Return [x, y] of the center of cell containing provided text 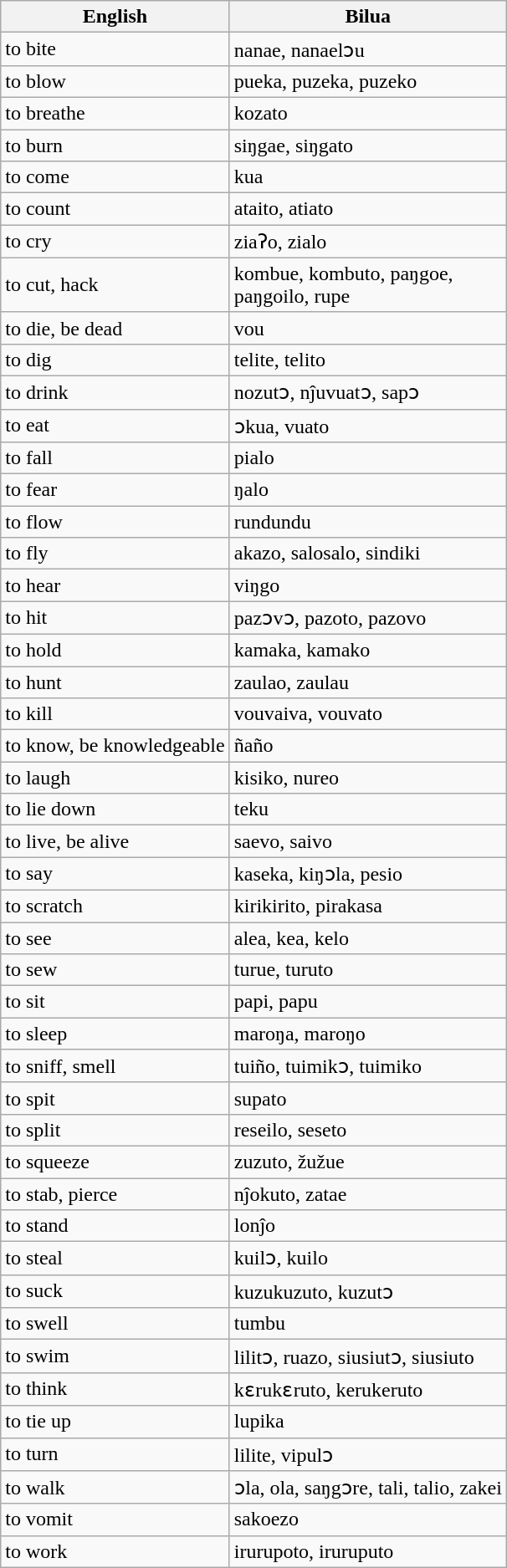
to steal [115, 1259]
kɛrukɛruto, kerukeruto [368, 1389]
to drink [115, 392]
to fear [115, 490]
to breathe [115, 113]
to hold [115, 650]
tuiño, tuimikɔ, tuimiko [368, 1066]
to live, be alive [115, 841]
rundundu [368, 522]
to hunt [115, 682]
to squeeze [115, 1162]
to fly [115, 554]
to dig [115, 360]
to spit [115, 1098]
vou [368, 328]
papi, papu [368, 1002]
to bite [115, 49]
English [115, 17]
to come [115, 177]
ñaño [368, 746]
irurupoto, iruruputo [368, 1551]
to know, be knowledgeable [115, 746]
to eat [115, 426]
ŋalo [368, 490]
sakoezo [368, 1519]
viŋgo [368, 585]
kamaka, kamako [368, 650]
to sit [115, 1002]
to lie down [115, 810]
to blow [115, 81]
to cry [115, 242]
to tie up [115, 1422]
lupika [368, 1422]
zaulao, zaulau [368, 682]
to cut, hack [115, 284]
to die, be dead [115, 328]
to kill [115, 714]
to work [115, 1551]
to split [115, 1130]
to hear [115, 585]
pueka, puzeka, puzeko [368, 81]
Bilua [368, 17]
nozutɔ, nĵuvuatɔ, sapɔ [368, 392]
to swell [115, 1324]
nĵokuto, zatae [368, 1193]
to hit [115, 618]
kirikirito, pirakasa [368, 906]
to laugh [115, 778]
turue, turuto [368, 970]
ɔkua, vuato [368, 426]
to sleep [115, 1034]
kisiko, nureo [368, 778]
lilite, vipulɔ [368, 1454]
ziaʔo, zialo [368, 242]
pialo [368, 458]
kozato [368, 113]
to think [115, 1389]
pazɔvɔ, pazoto, pazovo [368, 618]
to stand [115, 1226]
to sew [115, 970]
to sniff, smell [115, 1066]
to see [115, 937]
to suck [115, 1291]
ataito, atiato [368, 209]
kombue, kombuto, paŋgoe,paŋgoilo, rupe [368, 284]
akazo, salosalo, sindiki [368, 554]
siŋgae, siŋgato [368, 145]
ɔla, ola, saŋgɔre, tali, talio, zakei [368, 1488]
nanae, nanaelɔu [368, 49]
to turn [115, 1454]
to swim [115, 1356]
to count [115, 209]
saevo, saivo [368, 841]
kuilɔ, kuilo [368, 1259]
to flow [115, 522]
to vomit [115, 1519]
alea, kea, kelo [368, 937]
to scratch [115, 906]
lonĵo [368, 1226]
teku [368, 810]
kaseka, kiŋɔla, pesio [368, 874]
supato [368, 1098]
tumbu [368, 1324]
zuzuto, žužue [368, 1162]
vouvaiva, vouvato [368, 714]
to fall [115, 458]
kua [368, 177]
to burn [115, 145]
to walk [115, 1488]
lilitɔ, ruazo, siusiutɔ, siusiuto [368, 1356]
to say [115, 874]
telite, telito [368, 360]
maroŋa, maroŋo [368, 1034]
kuzukuzuto, kuzutɔ [368, 1291]
reseilo, seseto [368, 1130]
to stab, pierce [115, 1193]
